Determine the (X, Y) coordinate at the center of the cell enclosing the given text.  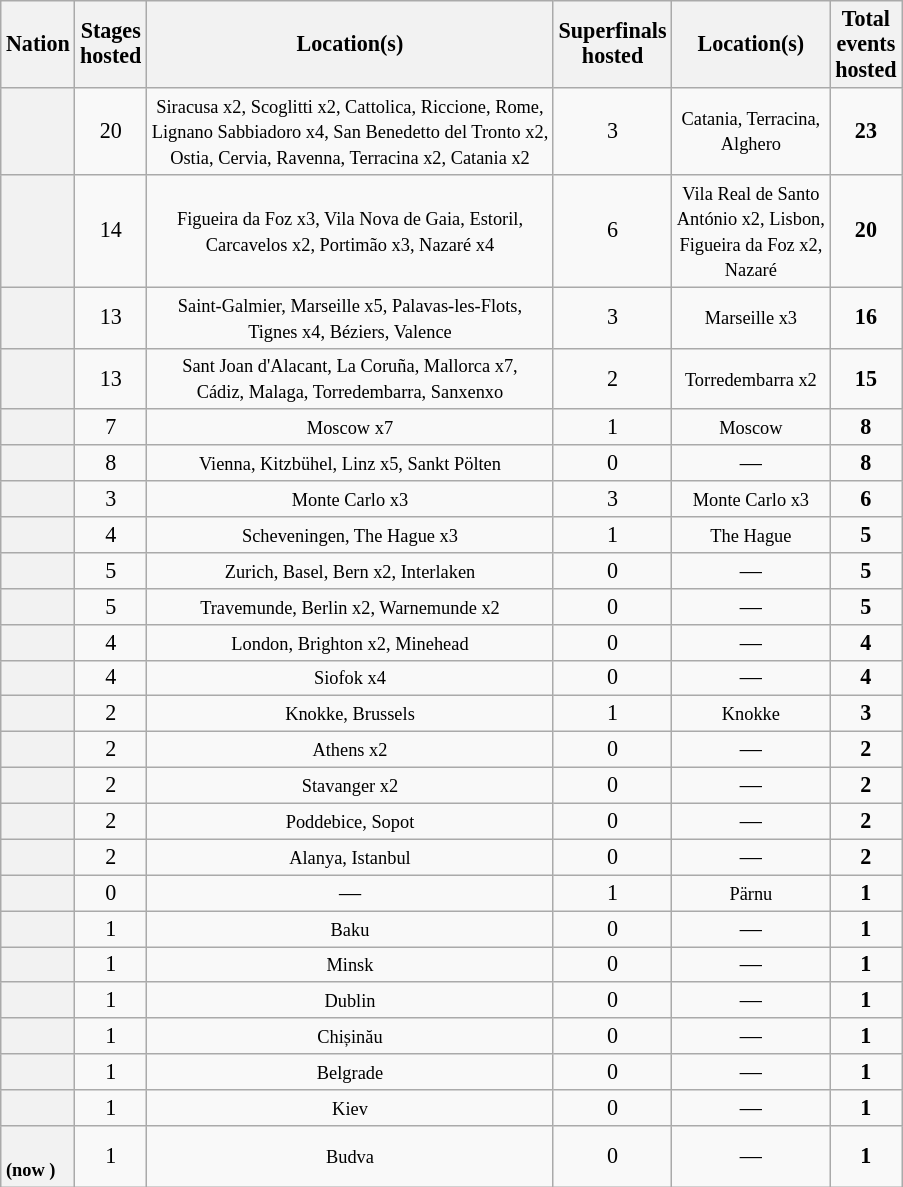
Figueira da Foz x3, Vila Nova de Gaia, Estoril,Carcavelos x2, Portimão x3, Nazaré x4 (350, 230)
Dublin (350, 1000)
Athens x2 (350, 749)
14 (111, 230)
16 (866, 316)
Pärnu (751, 893)
Moscow x7 (350, 427)
Nation (38, 44)
Alanya, Istanbul (350, 857)
Vienna, Kitzbühel, Linz x5, Sankt Pölten (350, 463)
7 (111, 427)
The Hague (751, 534)
London, Brighton x2, Minehead (350, 642)
Stageshosted (111, 44)
Moscow (751, 427)
(now ) (38, 1156)
Travemunde, Berlin x2, Warnemunde x2 (350, 606)
Belgrade (350, 1072)
Chișinău (350, 1036)
Superfinalshosted (612, 44)
Kiev (350, 1107)
15 (866, 378)
Knokke, Brussels (350, 714)
Catania, Terracina,Alghero (751, 130)
Scheveningen, The Hague x3 (350, 534)
Knokke (751, 714)
Sant Joan d'Alacant, La Coruña, Mallorca x7,Cádiz, Malaga, Torredembarra, Sanxenxo (350, 378)
Saint-Galmier, Marseille x5, Palavas-les-Flots,Tignes x4, Béziers, Valence (350, 316)
Minsk (350, 964)
Totaleventshosted (866, 44)
Stavanger x2 (350, 785)
Zurich, Basel, Bern x2, Interlaken (350, 570)
Budva (350, 1156)
Baku (350, 928)
Poddebice, Sopot (350, 821)
Torredembarra x2 (751, 378)
Marseille x3 (751, 316)
23 (866, 130)
Vila Real de SantoAntónio x2, Lisbon,Figueira da Foz x2, Nazaré (751, 230)
Siofok x4 (350, 678)
